Pinpoint the cell where the given text exists, returning its (x, y) midpoint coordinate. 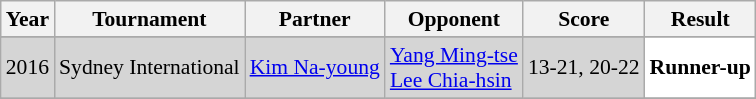
Tournament (150, 19)
Kim Na-young (315, 68)
Result (700, 19)
Yang Ming-tse Lee Chia-hsin (454, 68)
Sydney International (150, 68)
Partner (315, 19)
Year (28, 19)
Score (584, 19)
Runner-up (700, 68)
13-21, 20-22 (584, 68)
2016 (28, 68)
Opponent (454, 19)
